Capture the cell that displays the provided text and extract its (x, y) central coordinate. 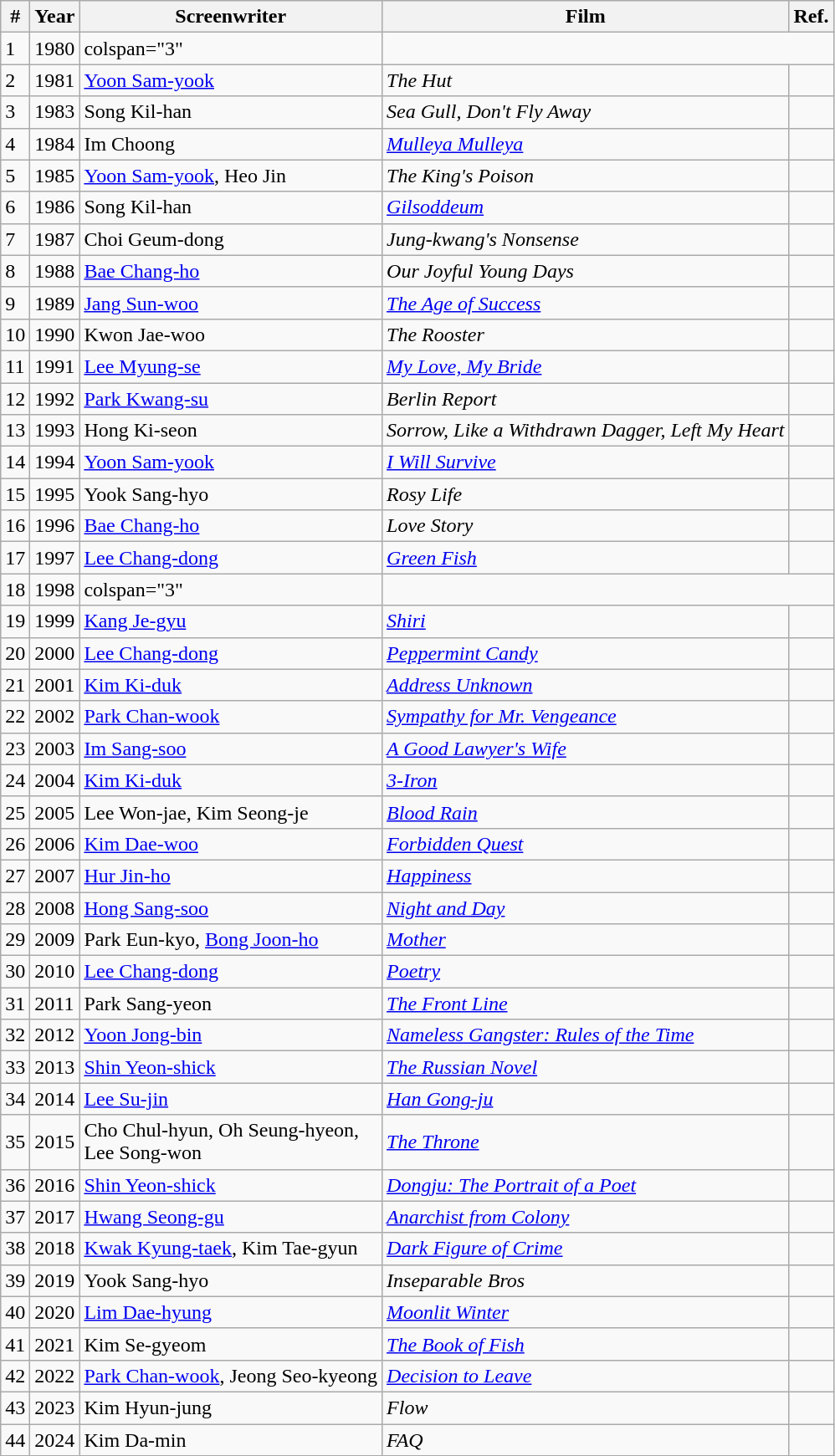
The Book of Fish (586, 1344)
36 (15, 1185)
1995 (55, 494)
7 (15, 239)
1988 (55, 271)
Dark Figure of Crime (586, 1249)
2008 (55, 907)
2022 (55, 1376)
1991 (55, 366)
Sorrow, Like a Withdrawn Dagger, Left My Heart (586, 431)
Lee Won-jae, Kim Seong-je (231, 812)
11 (15, 366)
The Russian Novel (586, 1067)
17 (15, 558)
The King's Poison (586, 176)
Yoon Sam-yook, Heo Jin (231, 176)
Anarchist from Colony (586, 1217)
Park Chan-wook (231, 717)
20 (15, 653)
34 (15, 1099)
Yoon Jong-bin (231, 1035)
Jang Sun-woo (231, 303)
The Front Line (586, 1004)
The Hut (586, 80)
Ref. (812, 17)
Lee Myung-se (231, 366)
Park Kwang-su (231, 399)
Decision to Leave (586, 1376)
1992 (55, 399)
4 (15, 144)
Park Sang-yeon (231, 1004)
2018 (55, 1249)
6 (15, 207)
2002 (55, 717)
44 (15, 1439)
Hong Sang-soo (231, 907)
A Good Lawyer's Wife (586, 748)
1986 (55, 207)
2 (15, 80)
Kwon Jae-woo (231, 335)
3 (15, 112)
14 (15, 462)
23 (15, 748)
2010 (55, 972)
Moonlit Winter (586, 1312)
Hwang Seong-gu (231, 1217)
1994 (55, 462)
39 (15, 1280)
1989 (55, 303)
37 (15, 1217)
2006 (55, 844)
9 (15, 303)
The Rooster (586, 335)
Jung-kwang's Nonsense (586, 239)
Nameless Gangster: Rules of the Time (586, 1035)
Cho Chul-hyun, Oh Seung-hyeon, Lee Song-won (231, 1142)
Hong Ki-seon (231, 431)
Poetry (586, 972)
I Will Survive (586, 462)
Shiri (586, 621)
Lee Su-jin (231, 1099)
1999 (55, 621)
Han Gong-ju (586, 1099)
Gilsoddeum (586, 207)
1984 (55, 144)
22 (15, 717)
15 (15, 494)
1993 (55, 431)
FAQ (586, 1439)
27 (15, 876)
2013 (55, 1067)
Berlin Report (586, 399)
Sympathy for Mr. Vengeance (586, 717)
2014 (55, 1099)
43 (15, 1407)
2015 (55, 1142)
2011 (55, 1004)
30 (15, 972)
24 (15, 780)
10 (15, 335)
Kang Je-gyu (231, 621)
# (15, 17)
Love Story (586, 526)
18 (15, 590)
2000 (55, 653)
Mother (586, 940)
1981 (55, 80)
Year (55, 17)
Blood Rain (586, 812)
1998 (55, 590)
Our Joyful Young Days (586, 271)
2012 (55, 1035)
My Love, My Bride (586, 366)
2003 (55, 748)
2020 (55, 1312)
Inseparable Bros (586, 1280)
3-Iron (586, 780)
2023 (55, 1407)
2007 (55, 876)
35 (15, 1142)
The Age of Success (586, 303)
40 (15, 1312)
28 (15, 907)
19 (15, 621)
Im Choong (231, 144)
Rosy Life (586, 494)
16 (15, 526)
2017 (55, 1217)
1996 (55, 526)
2024 (55, 1439)
1983 (55, 112)
41 (15, 1344)
1990 (55, 335)
2005 (55, 812)
25 (15, 812)
8 (15, 271)
21 (15, 685)
2016 (55, 1185)
29 (15, 940)
Forbidden Quest (586, 844)
Park Chan-wook, Jeong Seo-kyeong (231, 1376)
1 (15, 49)
42 (15, 1376)
Choi Geum-dong (231, 239)
1997 (55, 558)
Mulleya Mulleya (586, 144)
Happiness (586, 876)
2001 (55, 685)
Address Unknown (586, 685)
26 (15, 844)
Flow (586, 1407)
1987 (55, 239)
32 (15, 1035)
1985 (55, 176)
2004 (55, 780)
2021 (55, 1344)
Peppermint Candy (586, 653)
5 (15, 176)
Lim Dae-hyung (231, 1312)
Film (586, 17)
38 (15, 1249)
Kim Hyun-jung (231, 1407)
Screenwriter (231, 17)
2009 (55, 940)
Sea Gull, Don't Fly Away (586, 112)
The Throne (586, 1142)
Kim Dae-woo (231, 844)
Kwak Kyung-taek, Kim Tae-gyun (231, 1249)
1980 (55, 49)
Hur Jin-ho (231, 876)
Dongju: The Portrait of a Poet (586, 1185)
13 (15, 431)
Night and Day (586, 907)
Im Sang-soo (231, 748)
Kim Da-min (231, 1439)
2019 (55, 1280)
Park Eun-kyo, Bong Joon-ho (231, 940)
12 (15, 399)
31 (15, 1004)
33 (15, 1067)
Green Fish (586, 558)
Kim Se-gyeom (231, 1344)
